Detect which cell encompasses the target text, then output its [X, Y] center coordinate. 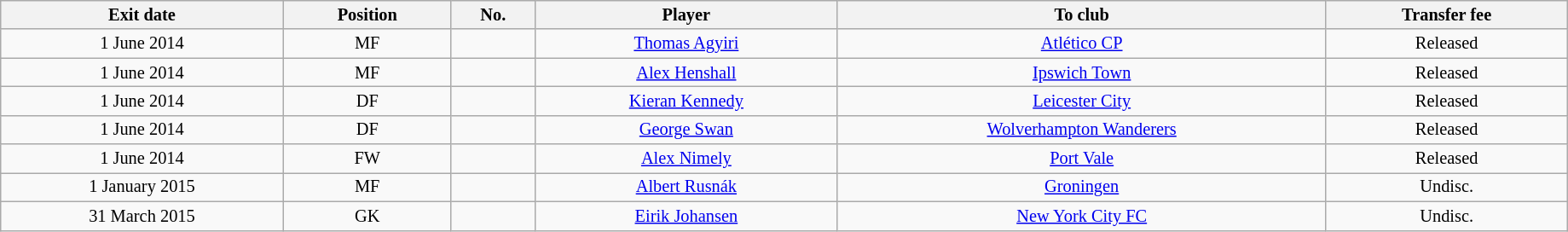
Alex Nimely [686, 159]
Transfer fee [1446, 14]
Eirik Johansen [686, 216]
Kieran Kennedy [686, 101]
Groningen [1081, 187]
To club [1081, 14]
Alex Henshall [686, 72]
George Swan [686, 130]
Wolverhampton Wanderers [1081, 130]
Leicester City [1081, 101]
Atlético CP [1081, 43]
1 January 2015 [142, 187]
No. [493, 14]
31 March 2015 [142, 216]
Exit date [142, 14]
Position [367, 14]
Player [686, 14]
FW [367, 159]
New York City FC [1081, 216]
GK [367, 216]
Thomas Agyiri [686, 43]
Albert Rusnák [686, 187]
Ipswich Town [1081, 72]
Port Vale [1081, 159]
